For the text-containing cell, return its midpoint in [X, Y] coordinate format. 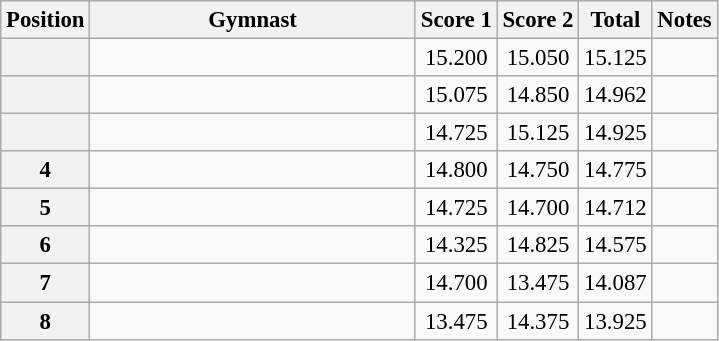
15.050 [538, 58]
14.962 [616, 95]
5 [46, 208]
8 [46, 321]
14.775 [616, 170]
14.575 [616, 245]
14.375 [538, 321]
14.825 [538, 245]
15.075 [456, 95]
7 [46, 283]
Position [46, 20]
14.850 [538, 95]
4 [46, 170]
6 [46, 245]
Gymnast [253, 20]
Score 1 [456, 20]
13.925 [616, 321]
14.750 [538, 170]
14.925 [616, 133]
Total [616, 20]
14.325 [456, 245]
14.087 [616, 283]
14.800 [456, 170]
Score 2 [538, 20]
Notes [684, 20]
15.200 [456, 58]
14.712 [616, 208]
